Search for the cell housing the specified text and yield its (X, Y) center coordinate. 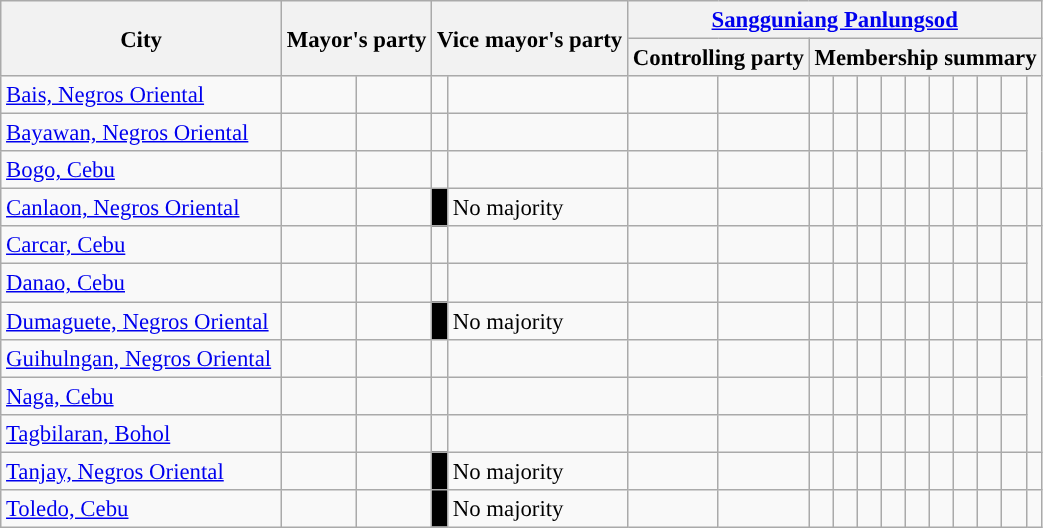
City (142, 38)
Tagbilaran, Bohol (142, 433)
Vice mayor's party (530, 38)
Canlaon, Negros Oriental (142, 208)
Carcar, Cebu (142, 245)
Guihulngan, Negros Oriental (142, 358)
Toledo, Cebu (142, 509)
Bogo, Cebu (142, 170)
Dumaguete, Negros Oriental (142, 321)
Sangguniang Panlungsod (835, 20)
Membership summary (926, 58)
Controlling party (719, 58)
Danao, Cebu (142, 283)
Bayawan, Negros Oriental (142, 133)
Naga, Cebu (142, 396)
Tanjay, Negros Oriental (142, 471)
Bais, Negros Oriental (142, 95)
Mayor's party (356, 38)
